Pinpoint the cell where the given text exists, returning its (X, Y) midpoint coordinate. 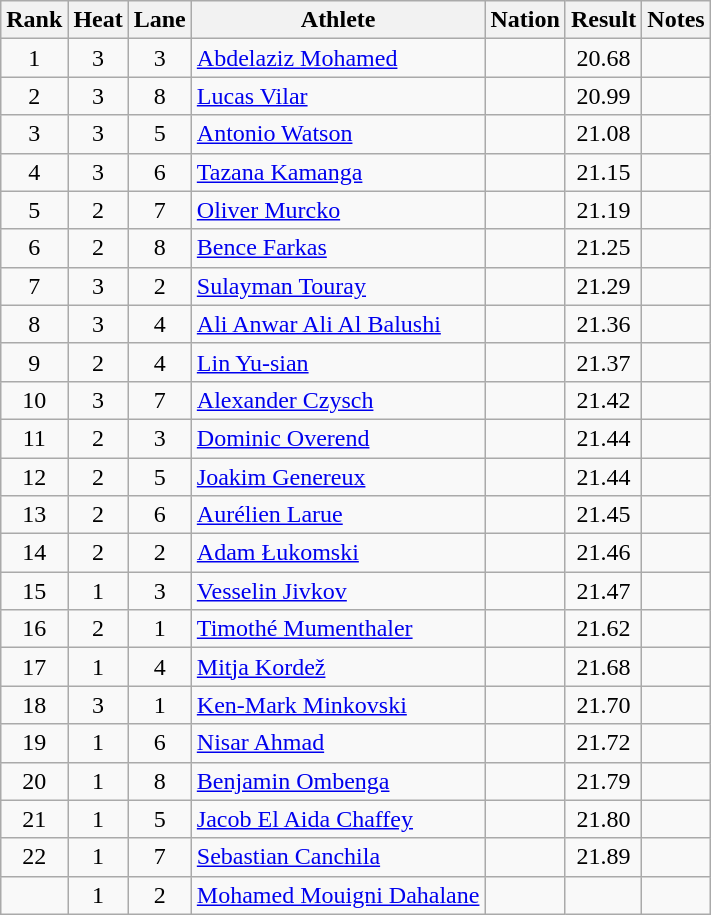
Mitja Kordež (338, 667)
Timothé Mumenthaler (338, 629)
21.15 (603, 172)
Athlete (338, 20)
9 (34, 362)
18 (34, 705)
Sebastian Canchila (338, 857)
21.62 (603, 629)
22 (34, 857)
21.68 (603, 667)
Oliver Murcko (338, 210)
21.79 (603, 781)
20.99 (603, 96)
13 (34, 515)
10 (34, 400)
19 (34, 743)
Lane (160, 20)
Abdelaziz Mohamed (338, 58)
21.19 (603, 210)
Result (603, 20)
21.37 (603, 362)
21.89 (603, 857)
11 (34, 438)
20.68 (603, 58)
Jacob El Aida Chaffey (338, 819)
14 (34, 553)
Ken-Mark Minkovski (338, 705)
12 (34, 477)
Joakim Genereux (338, 477)
Notes (676, 20)
Tazana Kamanga (338, 172)
Dominic Overend (338, 438)
21.80 (603, 819)
Sulayman Touray (338, 286)
Nisar Ahmad (338, 743)
21.46 (603, 553)
21.25 (603, 248)
Aurélien Larue (338, 515)
Lin Yu-sian (338, 362)
Vesselin Jivkov (338, 591)
Mohamed Mouigni Dahalane (338, 895)
15 (34, 591)
21.08 (603, 134)
Nation (525, 20)
21.70 (603, 705)
Heat (98, 20)
Antonio Watson (338, 134)
21 (34, 819)
21.72 (603, 743)
21.47 (603, 591)
17 (34, 667)
21.36 (603, 324)
20 (34, 781)
Ali Anwar Ali Al Balushi (338, 324)
21.29 (603, 286)
Benjamin Ombenga (338, 781)
16 (34, 629)
21.45 (603, 515)
Rank (34, 20)
Adam Łukomski (338, 553)
Alexander Czysch (338, 400)
Bence Farkas (338, 248)
Lucas Vilar (338, 96)
21.42 (603, 400)
